Return (x, y) of the center of cell containing provided text 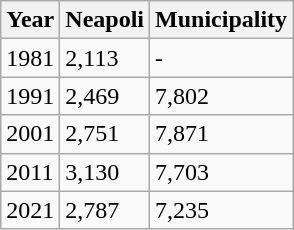
2021 (30, 210)
Neapoli (105, 20)
2,751 (105, 134)
- (222, 58)
7,802 (222, 96)
Year (30, 20)
7,871 (222, 134)
2001 (30, 134)
2,113 (105, 58)
Municipality (222, 20)
1981 (30, 58)
2011 (30, 172)
7,703 (222, 172)
2,787 (105, 210)
3,130 (105, 172)
1991 (30, 96)
2,469 (105, 96)
7,235 (222, 210)
